Locate the cell with the specified text and output its [X, Y] center coordinate. 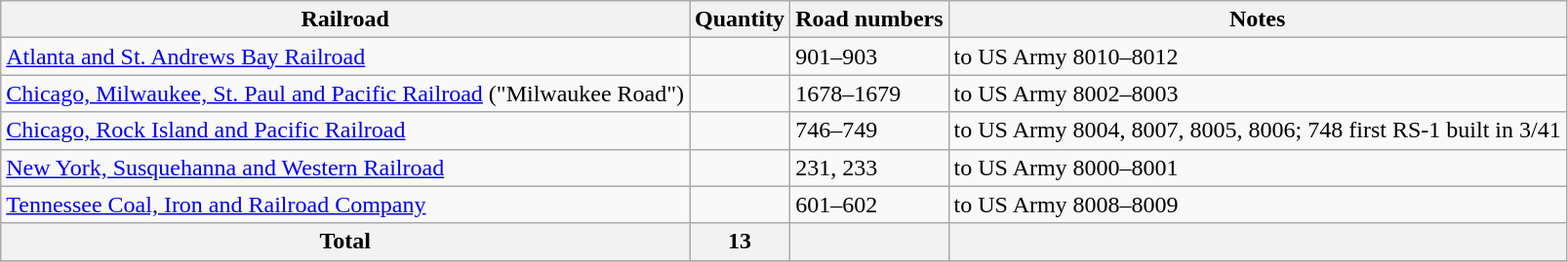
to US Army 8008–8009 [1257, 205]
601–602 [869, 205]
Notes [1257, 19]
746–749 [869, 131]
Road numbers [869, 19]
13 [740, 242]
Total [345, 242]
Chicago, Milwaukee, St. Paul and Pacific Railroad ("Milwaukee Road") [345, 94]
to US Army 8004, 8007, 8005, 8006; 748 first RS-1 built in 3/41 [1257, 131]
Atlanta and St. Andrews Bay Railroad [345, 56]
New York, Susquehanna and Western Railroad [345, 168]
1678–1679 [869, 94]
Quantity [740, 19]
to US Army 8000–8001 [1257, 168]
901–903 [869, 56]
Chicago, Rock Island and Pacific Railroad [345, 131]
Railroad [345, 19]
Tennessee Coal, Iron and Railroad Company [345, 205]
231, 233 [869, 168]
to US Army 8002–8003 [1257, 94]
to US Army 8010–8012 [1257, 56]
